Find where the given text appears and provide that cell's center as [x, y] coordinate. 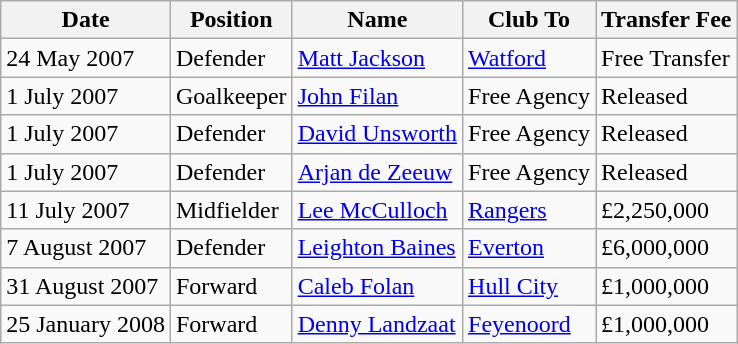
Rangers [530, 210]
John Filan [377, 96]
Free Transfer [666, 58]
Everton [530, 248]
Caleb Folan [377, 286]
Feyenoord [530, 324]
David Unsworth [377, 134]
Arjan de Zeeuw [377, 172]
£2,250,000 [666, 210]
£6,000,000 [666, 248]
Lee McCulloch [377, 210]
Matt Jackson [377, 58]
24 May 2007 [86, 58]
25 January 2008 [86, 324]
Club To [530, 20]
Midfielder [231, 210]
Name [377, 20]
Watford [530, 58]
31 August 2007 [86, 286]
Date [86, 20]
Goalkeeper [231, 96]
Hull City [530, 286]
Leighton Baines [377, 248]
Denny Landzaat [377, 324]
7 August 2007 [86, 248]
Transfer Fee [666, 20]
Position [231, 20]
11 July 2007 [86, 210]
